Pinpoint the cell where the given text exists, returning its [x, y] midpoint coordinate. 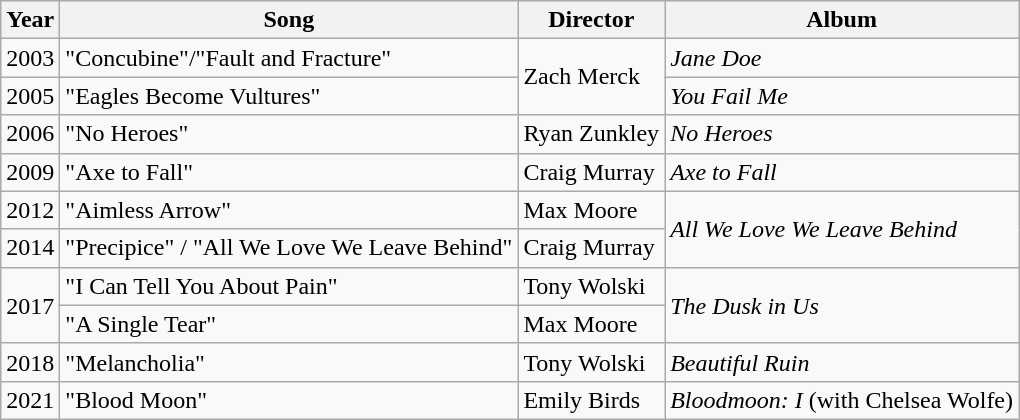
2009 [30, 172]
"Concubine"/"Fault and Fracture" [289, 58]
"Blood Moon" [289, 400]
"Melancholia" [289, 362]
Ryan Zunkley [592, 134]
"I Can Tell You About Pain" [289, 286]
Axe to Fall [842, 172]
2003 [30, 58]
"No Heroes" [289, 134]
Song [289, 20]
2017 [30, 305]
"A Single Tear" [289, 324]
Emily Birds [592, 400]
No Heroes [842, 134]
Album [842, 20]
Director [592, 20]
Zach Merck [592, 77]
2006 [30, 134]
Beautiful Ruin [842, 362]
"Precipice" / "All We Love We Leave Behind" [289, 248]
Bloodmoon: I (with Chelsea Wolfe) [842, 400]
Jane Doe [842, 58]
All We Love We Leave Behind [842, 229]
Year [30, 20]
2012 [30, 210]
"Axe to Fall" [289, 172]
2021 [30, 400]
"Eagles Become Vultures" [289, 96]
2018 [30, 362]
The Dusk in Us [842, 305]
You Fail Me [842, 96]
2005 [30, 96]
2014 [30, 248]
"Aimless Arrow" [289, 210]
